Return the (x, y) coordinate for the center point of the cell that contains the specified text.  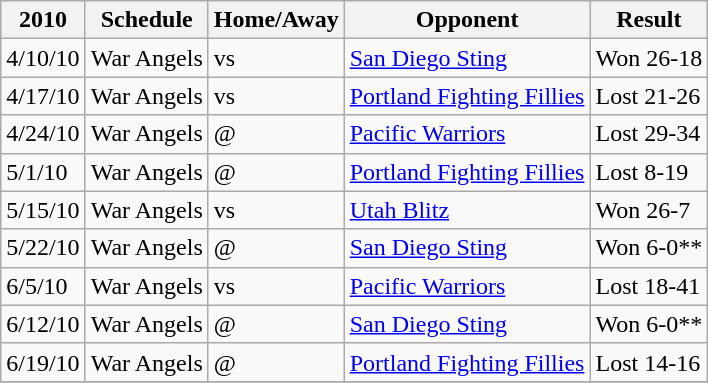
4/17/10 (43, 96)
Lost 18-41 (649, 286)
Utah Blitz (467, 210)
5/1/10 (43, 172)
Result (649, 20)
Home/Away (276, 20)
4/24/10 (43, 134)
5/22/10 (43, 248)
6/19/10 (43, 362)
5/15/10 (43, 210)
Won 26-7 (649, 210)
4/10/10 (43, 58)
Won 26-18 (649, 58)
Lost 14-16 (649, 362)
Schedule (146, 20)
Lost 21-26 (649, 96)
6/5/10 (43, 286)
2010 (43, 20)
Lost 8-19 (649, 172)
Opponent (467, 20)
6/12/10 (43, 324)
Lost 29-34 (649, 134)
